Find where the given text appears and provide that cell's center as (x, y) coordinate. 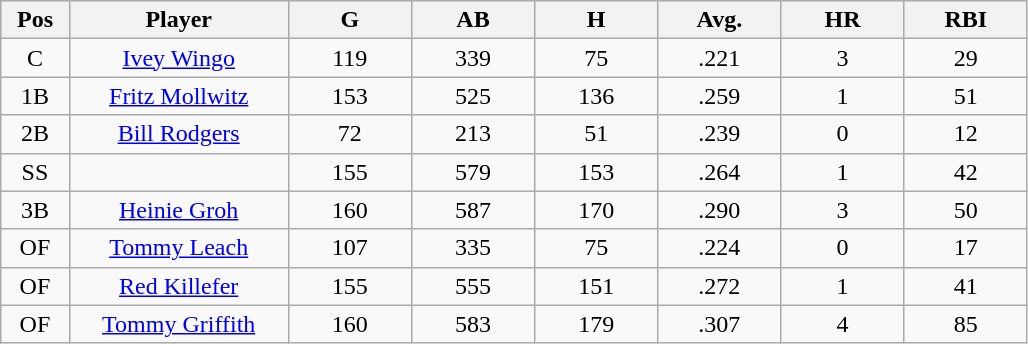
85 (966, 324)
179 (596, 324)
SS (35, 172)
29 (966, 58)
.264 (720, 172)
Red Killefer (178, 286)
.221 (720, 58)
Avg. (720, 20)
1B (35, 96)
583 (472, 324)
Bill Rodgers (178, 134)
AB (472, 20)
119 (350, 58)
41 (966, 286)
72 (350, 134)
Tommy Leach (178, 248)
17 (966, 248)
.307 (720, 324)
3B (35, 210)
Player (178, 20)
579 (472, 172)
170 (596, 210)
Ivey Wingo (178, 58)
RBI (966, 20)
Heinie Groh (178, 210)
339 (472, 58)
.272 (720, 286)
525 (472, 96)
Fritz Mollwitz (178, 96)
2B (35, 134)
H (596, 20)
G (350, 20)
335 (472, 248)
587 (472, 210)
C (35, 58)
213 (472, 134)
.259 (720, 96)
107 (350, 248)
HR (842, 20)
.224 (720, 248)
.290 (720, 210)
4 (842, 324)
.239 (720, 134)
42 (966, 172)
555 (472, 286)
136 (596, 96)
50 (966, 210)
Tommy Griffith (178, 324)
151 (596, 286)
12 (966, 134)
Pos (35, 20)
